Determine the (X, Y) coordinate at the center of the cell enclosing the given text.  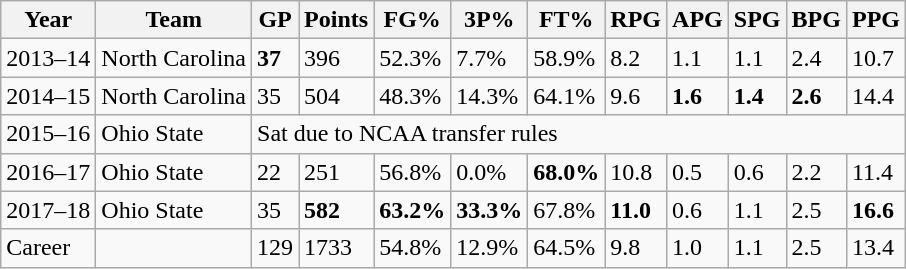
1.0 (698, 248)
0.5 (698, 172)
48.3% (412, 96)
2.4 (816, 58)
FT% (566, 20)
1733 (336, 248)
9.8 (636, 248)
2.6 (816, 96)
2015–16 (48, 134)
63.2% (412, 210)
37 (276, 58)
251 (336, 172)
58.9% (566, 58)
2017–18 (48, 210)
3P% (490, 20)
13.4 (876, 248)
68.0% (566, 172)
Sat due to NCAA transfer rules (579, 134)
9.6 (636, 96)
67.8% (566, 210)
2014–15 (48, 96)
14.3% (490, 96)
16.6 (876, 210)
56.8% (412, 172)
54.8% (412, 248)
Career (48, 248)
504 (336, 96)
Team (174, 20)
Year (48, 20)
582 (336, 210)
8.2 (636, 58)
396 (336, 58)
BPG (816, 20)
7.7% (490, 58)
64.5% (566, 248)
129 (276, 248)
1.4 (757, 96)
52.3% (412, 58)
RPG (636, 20)
SPG (757, 20)
12.9% (490, 248)
GP (276, 20)
2016–17 (48, 172)
1.6 (698, 96)
11.4 (876, 172)
11.0 (636, 210)
14.4 (876, 96)
10.7 (876, 58)
2.2 (816, 172)
Points (336, 20)
PPG (876, 20)
22 (276, 172)
FG% (412, 20)
10.8 (636, 172)
33.3% (490, 210)
APG (698, 20)
64.1% (566, 96)
2013–14 (48, 58)
0.0% (490, 172)
